Return the (X, Y) coordinate for the center point of the cell that contains the specified text.  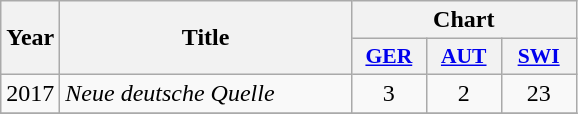
2 (464, 93)
Neue deutsche Quelle (206, 93)
Title (206, 38)
3 (388, 93)
23 (538, 93)
SWI (538, 57)
GER (388, 57)
AUT (464, 57)
2017 (30, 93)
Chart (464, 20)
Year (30, 38)
